Find where the given text appears and provide that cell's center as [x, y] coordinate. 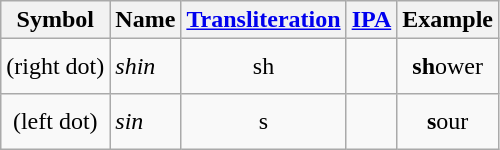
Transliteration [264, 20]
Name [146, 20]
sour [448, 122]
IPA [372, 20]
sh [264, 67]
Symbol [56, 20]
sin [146, 122]
(right dot) [56, 67]
s [264, 122]
shin [146, 67]
shower [448, 67]
Example [448, 20]
(left dot) [56, 122]
